Find where the given text appears and provide that cell's center as [X, Y] coordinate. 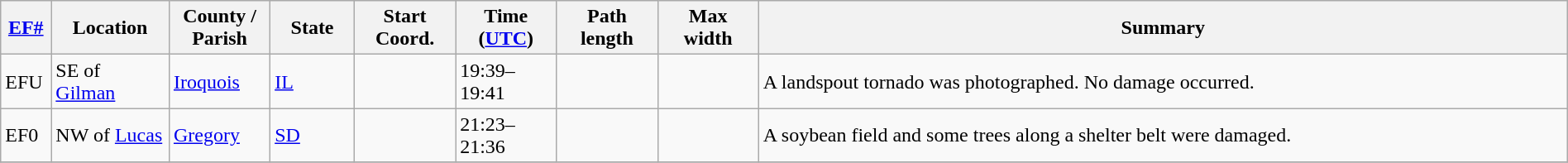
Time (UTC) [506, 28]
Iroquois [219, 81]
Location [111, 28]
EF0 [26, 136]
State [313, 28]
Start Coord. [404, 28]
EF# [26, 28]
19:39–19:41 [506, 81]
SE of Gilman [111, 81]
SD [313, 136]
County / Parish [219, 28]
EFU [26, 81]
A landspout tornado was photographed. No damage occurred. [1163, 81]
21:23–21:36 [506, 136]
Summary [1163, 28]
Max width [708, 28]
Path length [607, 28]
A soybean field and some trees along a shelter belt were damaged. [1163, 136]
NW of Lucas [111, 136]
Gregory [219, 136]
IL [313, 81]
